From the cell containing the given text, extract its center point as (X, Y) coordinate. 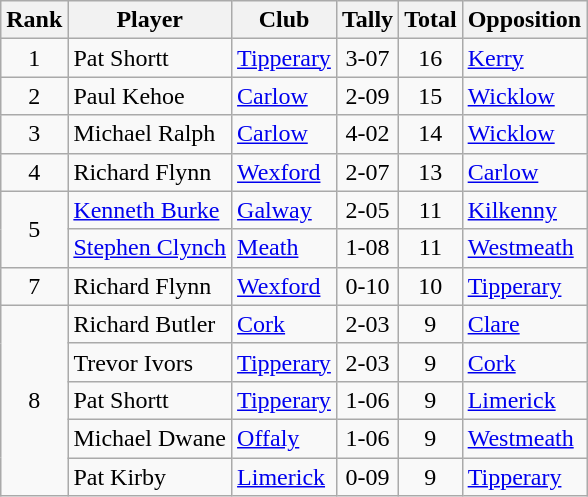
Michael Dwane (150, 438)
2-09 (367, 96)
Clare (524, 324)
3-07 (367, 58)
1 (34, 58)
4 (34, 172)
16 (431, 58)
Tally (367, 20)
Opposition (524, 20)
Pat Kirby (150, 477)
Rank (34, 20)
Offaly (284, 438)
5 (34, 229)
Total (431, 20)
10 (431, 286)
13 (431, 172)
Michael Ralph (150, 134)
Paul Kehoe (150, 96)
Richard Butler (150, 324)
2 (34, 96)
15 (431, 96)
8 (34, 400)
2-07 (367, 172)
14 (431, 134)
3 (34, 134)
Stephen Clynch (150, 248)
2-05 (367, 210)
0-09 (367, 477)
Player (150, 20)
Meath (284, 248)
4-02 (367, 134)
Kerry (524, 58)
Kenneth Burke (150, 210)
1-08 (367, 248)
Club (284, 20)
Galway (284, 210)
Kilkenny (524, 210)
0-10 (367, 286)
7 (34, 286)
Trevor Ivors (150, 362)
